For the text-containing cell, return its midpoint in [x, y] coordinate format. 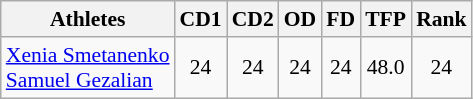
CD1 [201, 19]
TFP [386, 19]
OD [300, 19]
FD [340, 19]
48.0 [386, 68]
CD2 [253, 19]
Xenia SmetanenkoSamuel Gezalian [88, 68]
Athletes [88, 19]
Rank [442, 19]
